Find where the given text appears and provide that cell's center as (x, y) coordinate. 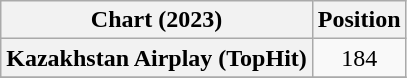
Chart (2023) (157, 20)
Kazakhstan Airplay (TopHit) (157, 58)
184 (359, 58)
Position (359, 20)
